Search for the cell housing the specified text and yield its [X, Y] center coordinate. 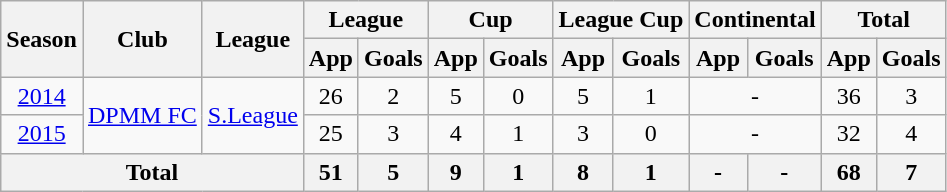
32 [848, 134]
S.League [252, 115]
68 [848, 172]
2 [393, 96]
League Cup [621, 20]
36 [848, 96]
2014 [42, 96]
Continental [755, 20]
Season [42, 39]
9 [456, 172]
7 [911, 172]
26 [330, 96]
51 [330, 172]
2015 [42, 134]
8 [583, 172]
DPMM FC [142, 115]
Cup [490, 20]
Club [142, 39]
25 [330, 134]
